Capture the cell that displays the provided text and extract its (X, Y) central coordinate. 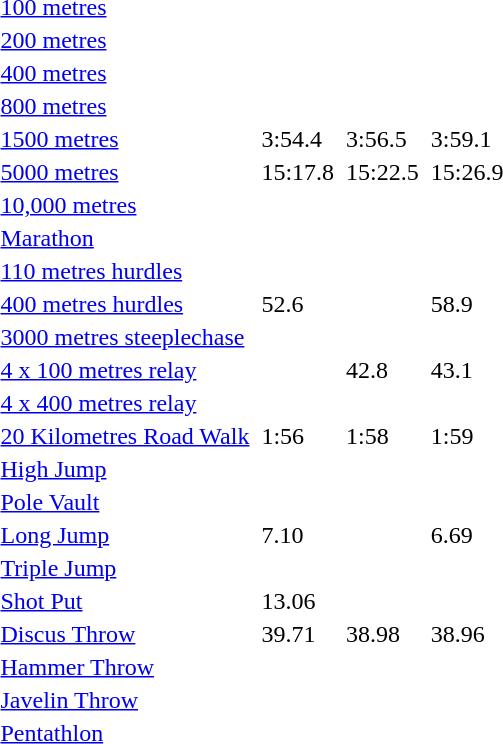
52.6 (298, 304)
1:56 (298, 436)
15:22.5 (383, 172)
7.10 (298, 535)
38.98 (383, 634)
39.71 (298, 634)
13.06 (298, 601)
1:58 (383, 436)
15:17.8 (298, 172)
3:56.5 (383, 139)
42.8 (383, 370)
3:54.4 (298, 139)
